Extract the (X, Y) coordinate from the center of the cell holding the provided text.  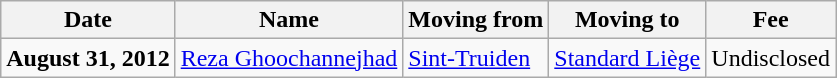
Reza Ghoochannejhad (289, 58)
August 31, 2012 (88, 58)
Undisclosed (771, 58)
Name (289, 20)
Moving to (628, 20)
Standard Liège (628, 58)
Moving from (476, 20)
Date (88, 20)
Fee (771, 20)
Sint-Truiden (476, 58)
